Find where the given text appears and provide that cell's center as [x, y] coordinate. 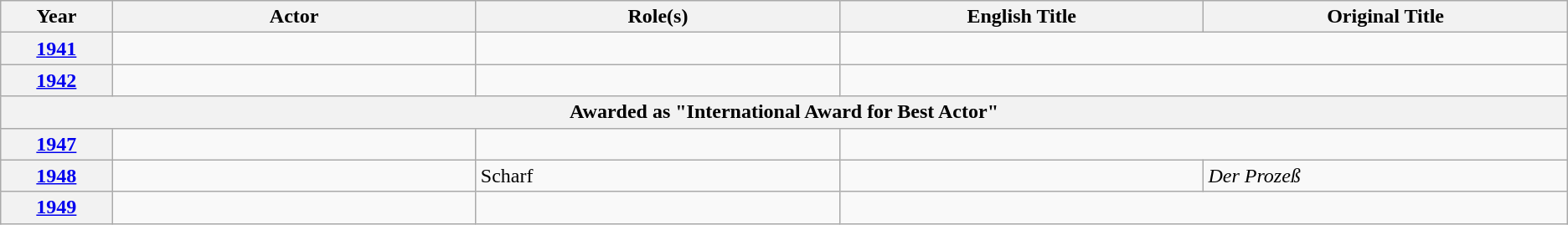
Der Prozeß [1385, 176]
1942 [57, 80]
1948 [57, 176]
Actor [294, 17]
1941 [57, 49]
Awarded as "International Award for Best Actor" [784, 112]
Scharf [658, 176]
Role(s) [658, 17]
Year [57, 17]
Original Title [1385, 17]
1947 [57, 144]
English Title [1022, 17]
1949 [57, 207]
